Return [X, Y] of the center of cell containing provided text 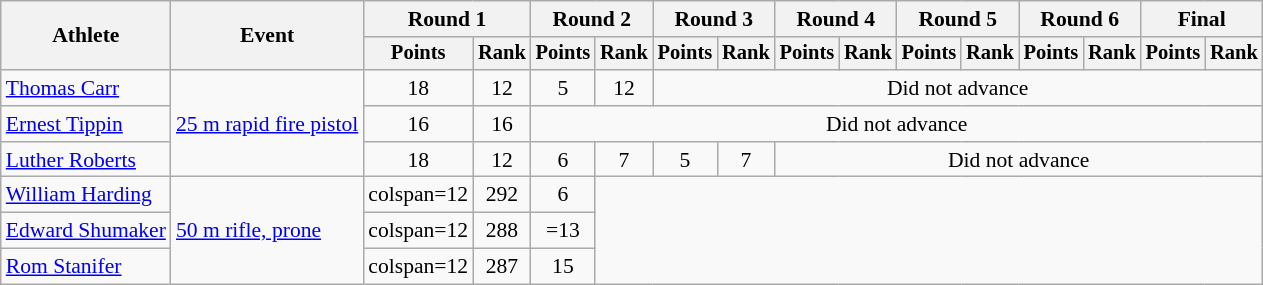
William Harding [86, 195]
292 [502, 195]
Round 1 [446, 19]
50 m rifle, prone [267, 230]
Rom Stanifer [86, 267]
Round 4 [836, 19]
15 [563, 267]
287 [502, 267]
=13 [563, 231]
25 m rapid fire pistol [267, 124]
Edward Shumaker [86, 231]
Athlete [86, 36]
Ernest Tippin [86, 124]
Round 2 [592, 19]
Event [267, 36]
Luther Roberts [86, 160]
Thomas Carr [86, 88]
Round 5 [958, 19]
Final [1202, 19]
288 [502, 231]
Round 6 [1080, 19]
Round 3 [714, 19]
